Extract the [x, y] coordinate from the center of the cell holding the provided text.  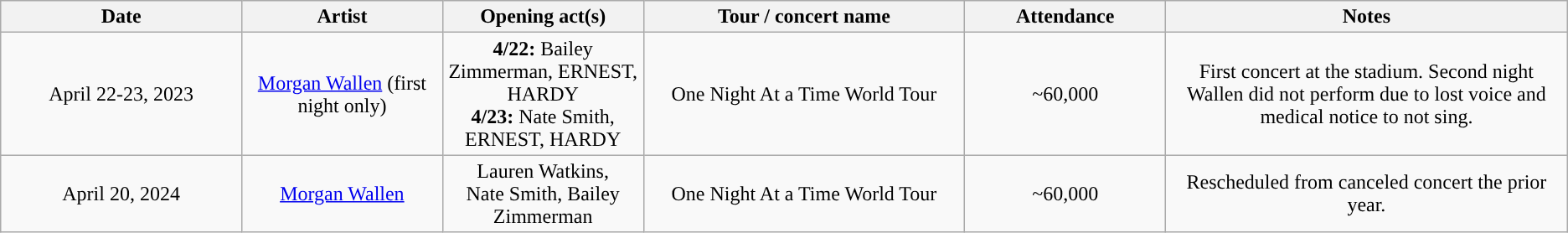
Opening act(s) [543, 17]
First concert at the stadium. Second night Wallen did not perform due to lost voice and medical notice to not sing. [1367, 94]
Artist [342, 17]
Date [121, 17]
Morgan Wallen (first night only) [342, 94]
Morgan Wallen [342, 194]
Tour / concert name [804, 17]
4/22: Bailey Zimmerman, ERNEST, HARDY4/23: Nate Smith, ERNEST, HARDY [543, 94]
Notes [1367, 17]
April 20, 2024 [121, 194]
April 22-23, 2023 [121, 94]
Rescheduled from canceled concert the prior year. [1367, 194]
Attendance [1065, 17]
Lauren Watkins,Nate Smith, Bailey Zimmerman [543, 194]
